Output the (x, y) coordinate of the center of the cell containing the given text.  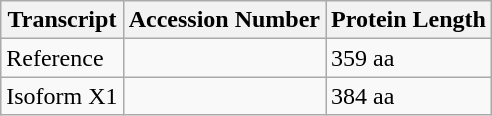
Isoform X1 (62, 96)
384 aa (409, 96)
Reference (62, 58)
359 aa (409, 58)
Transcript (62, 20)
Accession Number (224, 20)
Protein Length (409, 20)
